Find where the given text appears and provide that cell's center as (x, y) coordinate. 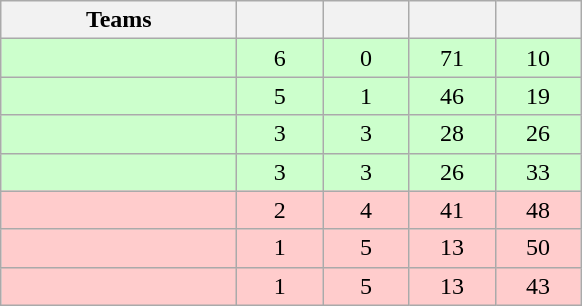
33 (538, 172)
2 (280, 210)
48 (538, 210)
50 (538, 248)
71 (452, 58)
10 (538, 58)
41 (452, 210)
19 (538, 96)
0 (366, 58)
43 (538, 286)
46 (452, 96)
4 (366, 210)
6 (280, 58)
Teams (119, 20)
28 (452, 134)
